Return [X, Y] of the center of cell containing provided text 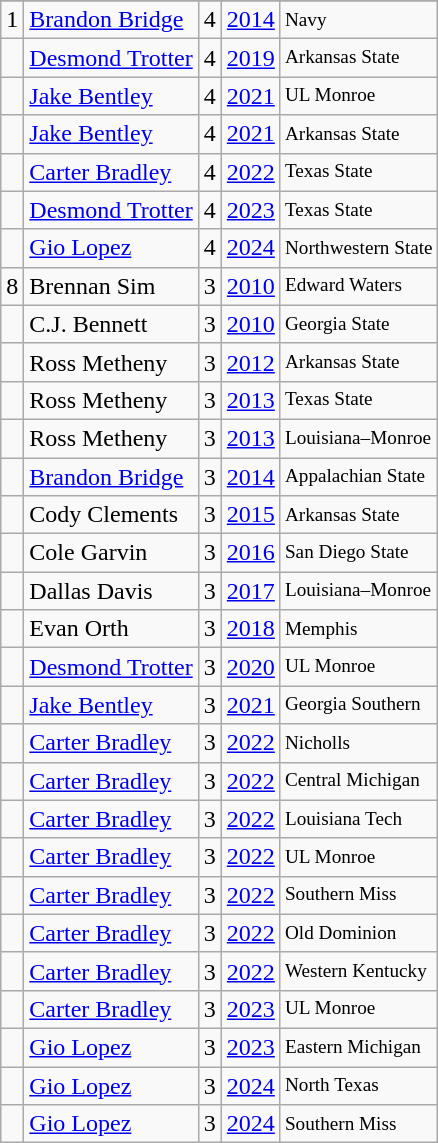
2016 [250, 553]
Cole Garvin [111, 553]
Appalachian State [358, 477]
Eastern Michigan [358, 1047]
Georgia Southern [358, 705]
Navy [358, 20]
Cody Clements [111, 515]
2015 [250, 515]
Western Kentucky [358, 971]
Nicholls [358, 743]
Old Dominion [358, 933]
Evan Orth [111, 629]
Edward Waters [358, 286]
1 [12, 20]
Brennan Sim [111, 286]
Central Michigan [358, 781]
Dallas Davis [111, 591]
North Texas [358, 1085]
San Diego State [358, 553]
C.J. Bennett [111, 324]
2020 [250, 667]
2017 [250, 591]
8 [12, 286]
Memphis [358, 629]
Louisiana Tech [358, 819]
2018 [250, 629]
Northwestern State [358, 248]
2012 [250, 362]
2019 [250, 58]
Georgia State [358, 324]
